Extract the [X, Y] coordinate from the center of the cell holding the provided text.  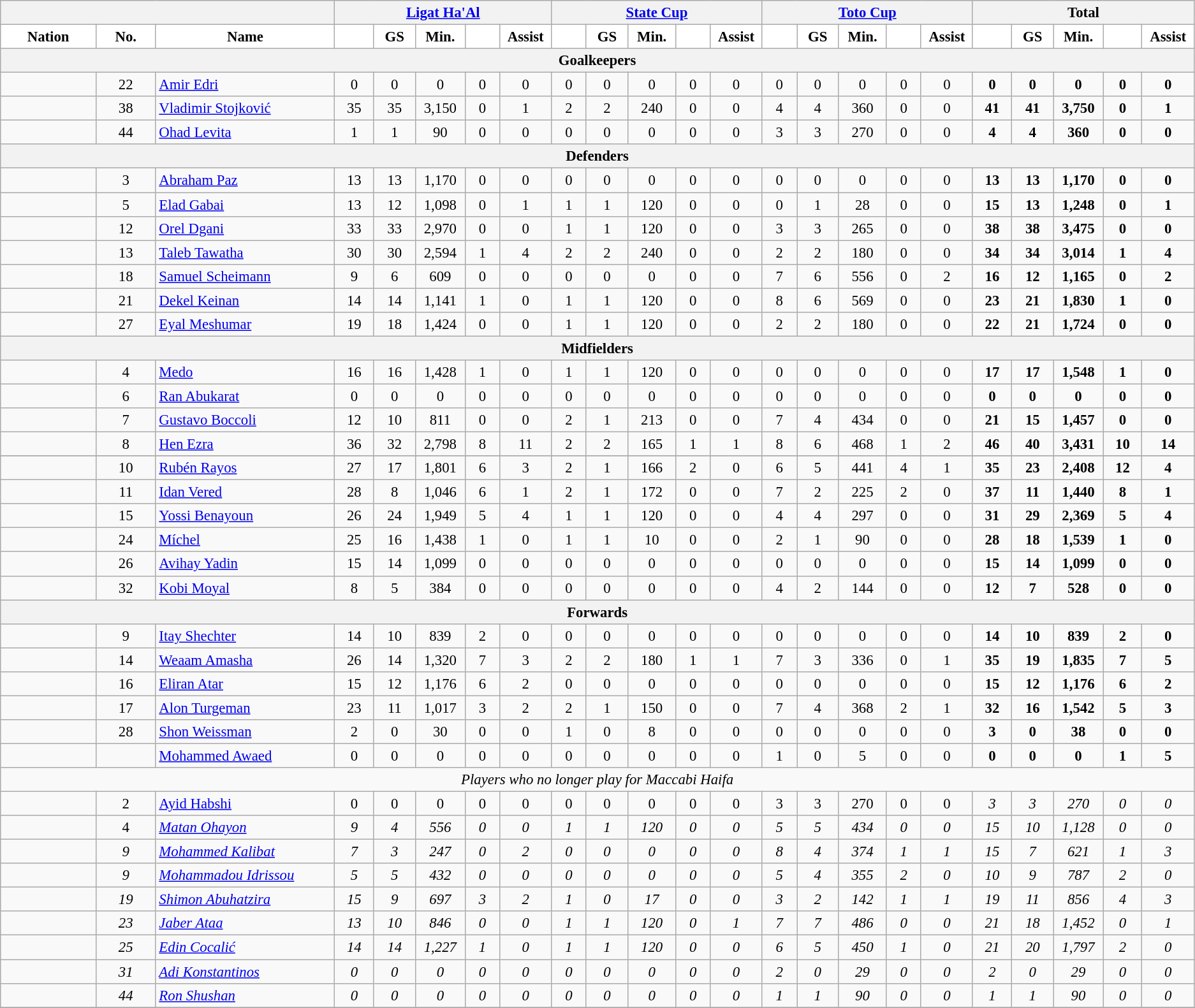
Gustavo Boccoli [245, 420]
225 [862, 492]
Dekel Keinan [245, 300]
1,801 [440, 468]
Edin Cocalić [245, 947]
1,438 [440, 540]
1,797 [1078, 947]
Alon Turgeman [245, 708]
374 [862, 852]
Samuel Scheimann [245, 276]
856 [1078, 900]
Idan Vered [245, 492]
Abraham Paz [245, 180]
Eyal Meshumar [245, 325]
1,428 [440, 372]
621 [1078, 852]
3,014 [1078, 252]
State Cup [657, 13]
3,475 [1078, 228]
Mohammed Awaed [245, 756]
Hen Ezra [245, 444]
846 [440, 924]
1,046 [440, 492]
150 [652, 708]
165 [652, 444]
Itay Shechter [245, 636]
Amir Edri [245, 85]
1,457 [1078, 420]
1,542 [1078, 708]
Midfielders [597, 348]
1,424 [440, 325]
Medo [245, 372]
Shon Weissman [245, 732]
1,017 [440, 708]
1,165 [1078, 276]
297 [862, 516]
Orel Dgani [245, 228]
609 [440, 276]
Ayid Habshi [245, 804]
247 [440, 852]
Goalkeepers [597, 61]
384 [440, 588]
1,539 [1078, 540]
1,452 [1078, 924]
1,830 [1078, 300]
450 [862, 947]
2,369 [1078, 516]
Toto Cup [867, 13]
Taleb Tawatha [245, 252]
1,320 [440, 660]
Rubén Rayos [245, 468]
No. [126, 37]
Ligat Ha'Al [443, 13]
811 [440, 420]
3,431 [1078, 444]
3,150 [440, 108]
Eliran Atar [245, 684]
2,408 [1078, 468]
2,798 [440, 444]
1,949 [440, 516]
697 [440, 900]
Name [245, 37]
37 [992, 492]
Ohad Levita [245, 133]
Mohammed Kalibat [245, 852]
569 [862, 300]
46 [992, 444]
1,227 [440, 947]
Ron Shushan [245, 995]
Players who no longer play for Maccabi Haifa [597, 780]
432 [440, 875]
528 [1078, 588]
355 [862, 875]
Yossi Benayoun [245, 516]
36 [355, 444]
1,141 [440, 300]
787 [1078, 875]
Jaber Ataa [245, 924]
1,440 [1078, 492]
Kobi Moyal [245, 588]
1,724 [1078, 325]
2,970 [440, 228]
368 [862, 708]
Avihay Yadin [245, 564]
Matan Ohayon [245, 828]
20 [1033, 947]
Nation [48, 37]
1,248 [1078, 205]
Vladimir Stojković [245, 108]
468 [862, 444]
Adi Konstantinos [245, 972]
Total [1083, 13]
Shimon Abuhatzira [245, 900]
Mohammadou Idrissou [245, 875]
1,128 [1078, 828]
Weaam Amasha [245, 660]
441 [862, 468]
486 [862, 924]
166 [652, 468]
1,548 [1078, 372]
1,098 [440, 205]
Forwards [597, 612]
2,594 [440, 252]
40 [1033, 444]
172 [652, 492]
142 [862, 900]
Ran Abukarat [245, 396]
1,835 [1078, 660]
Defenders [597, 156]
265 [862, 228]
Míchel [245, 540]
213 [652, 420]
336 [862, 660]
3,750 [1078, 108]
Elad Gabai [245, 205]
144 [862, 588]
